Locate the cell with the specified text and output its (X, Y) center coordinate. 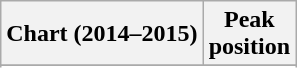
Chart (2014–2015) (102, 34)
Peak position (249, 34)
